Provide the [x, y] coordinate of the cell's center where the given text is located.  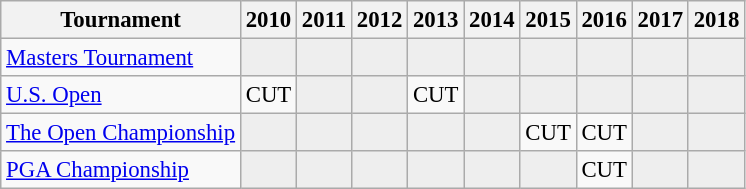
2011 [324, 20]
2012 [379, 20]
2016 [604, 20]
2013 [436, 20]
2014 [492, 20]
The Open Championship [121, 133]
Masters Tournament [121, 58]
2017 [660, 20]
2018 [716, 20]
Tournament [121, 20]
2015 [548, 20]
U.S. Open [121, 95]
2010 [268, 20]
PGA Championship [121, 170]
